For the text-containing cell, return its midpoint in (X, Y) coordinate format. 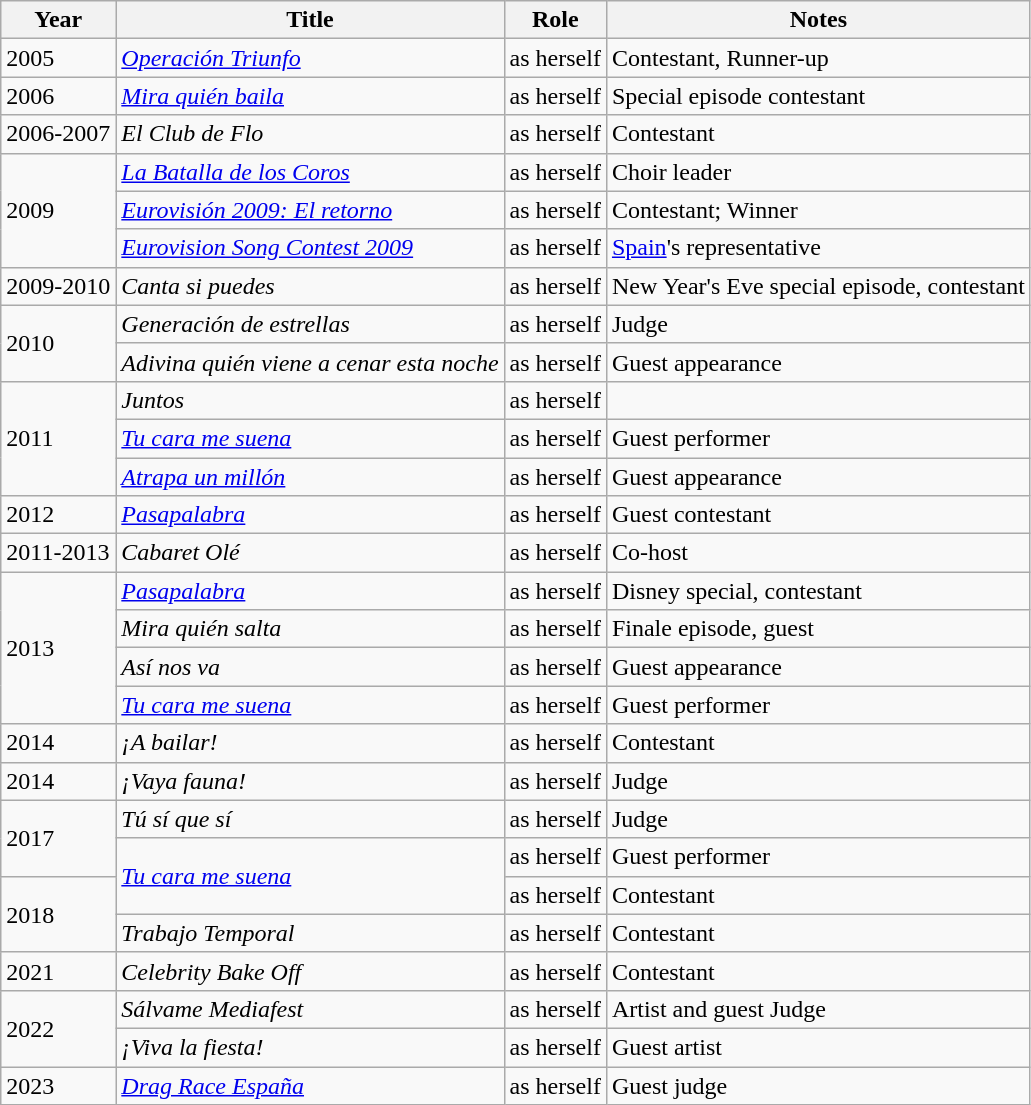
2023 (58, 1085)
La Batalla de los Coros (310, 172)
Celebrity Bake Off (310, 971)
¡Vaya fauna! (310, 781)
2009-2010 (58, 286)
2018 (58, 914)
Adivina quién viene a cenar esta noche (310, 362)
2022 (58, 1028)
Drag Race España (310, 1085)
Así nos va (310, 667)
New Year's Eve special episode, contestant (818, 286)
Guest contestant (818, 515)
Role (555, 20)
2009 (58, 210)
Spain's representative (818, 248)
2010 (58, 343)
Guest artist (818, 1047)
Canta si puedes (310, 286)
Artist and guest Judge (818, 1009)
2012 (58, 515)
2021 (58, 971)
Contestant; Winner (818, 210)
Mira quién baila (310, 96)
El Club de Flo (310, 134)
Eurovisión 2009: El retorno (310, 210)
2011 (58, 438)
Operación Triunfo (310, 58)
2017 (58, 838)
Co-host (818, 553)
¡Viva la fiesta! (310, 1047)
Sálvame Mediafest (310, 1009)
2005 (58, 58)
Year (58, 20)
2011-2013 (58, 553)
Guest judge (818, 1085)
Notes (818, 20)
Mira quién salta (310, 629)
Eurovision Song Contest 2009 (310, 248)
Atrapa un millón (310, 477)
Juntos (310, 400)
Disney special, contestant (818, 591)
2013 (58, 648)
Title (310, 20)
Finale episode, guest (818, 629)
¡A bailar! (310, 743)
2006-2007 (58, 134)
Trabajo Temporal (310, 933)
Cabaret Olé (310, 553)
Tú sí que sí (310, 819)
Special episode contestant (818, 96)
2006 (58, 96)
Contestant, Runner-up (818, 58)
Choir leader (818, 172)
Generación de estrellas (310, 324)
